Locate the cell with the specified text and output its [x, y] center coordinate. 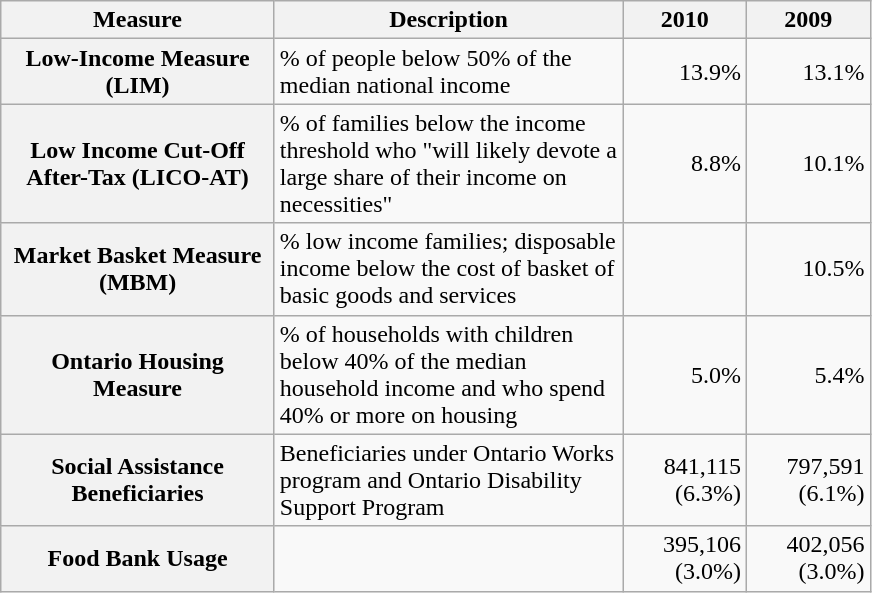
13.1% [808, 72]
Market Basket Measure (MBM) [138, 269]
13.9% [685, 72]
Social Assistance Beneficiaries [138, 480]
Low-Income Measure (LIM) [138, 72]
Measure [138, 20]
8.8% [685, 164]
Ontario Housing Measure [138, 374]
% of people below 50% of the median national income [448, 72]
5.0% [685, 374]
Description [448, 20]
402,056 (3.0%) [808, 558]
2009 [808, 20]
395,106 (3.0%) [685, 558]
% of households with children below 40% of the median household income and who spend 40% or more on housing [448, 374]
% low income families; disposable income below the cost of basket of basic goods and services [448, 269]
2010 [685, 20]
Low Income Cut-Off After-Tax (LICO-AT) [138, 164]
10.1% [808, 164]
Food Bank Usage [138, 558]
Beneficiaries under Ontario Works program and Ontario Disability Support Program [448, 480]
841,115 (6.3%) [685, 480]
5.4% [808, 374]
797,591 (6.1%) [808, 480]
10.5% [808, 269]
% of families below the income threshold who "will likely devote a large share of their income on necessities" [448, 164]
